Determine the (X, Y) coordinate at the center of the cell enclosing the given text.  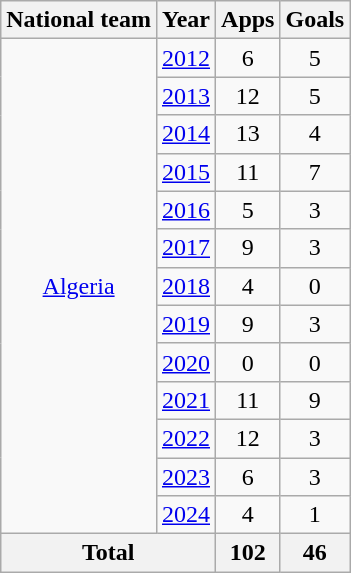
2013 (186, 96)
2015 (186, 172)
2023 (186, 477)
7 (315, 172)
46 (315, 553)
2016 (186, 210)
2019 (186, 324)
National team (79, 20)
102 (248, 553)
2017 (186, 248)
2021 (186, 400)
2022 (186, 438)
Algeria (79, 286)
Total (108, 553)
2018 (186, 286)
2020 (186, 362)
13 (248, 134)
Apps (248, 20)
Year (186, 20)
2014 (186, 134)
Goals (315, 20)
2012 (186, 58)
2024 (186, 515)
1 (315, 515)
